Provide the [x, y] coordinate of the cell's center where the given text is located.  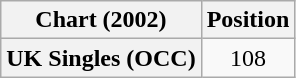
108 [248, 58]
UK Singles (OCC) [101, 58]
Chart (2002) [101, 20]
Position [248, 20]
